Find where the given text appears and provide that cell's center as (x, y) coordinate. 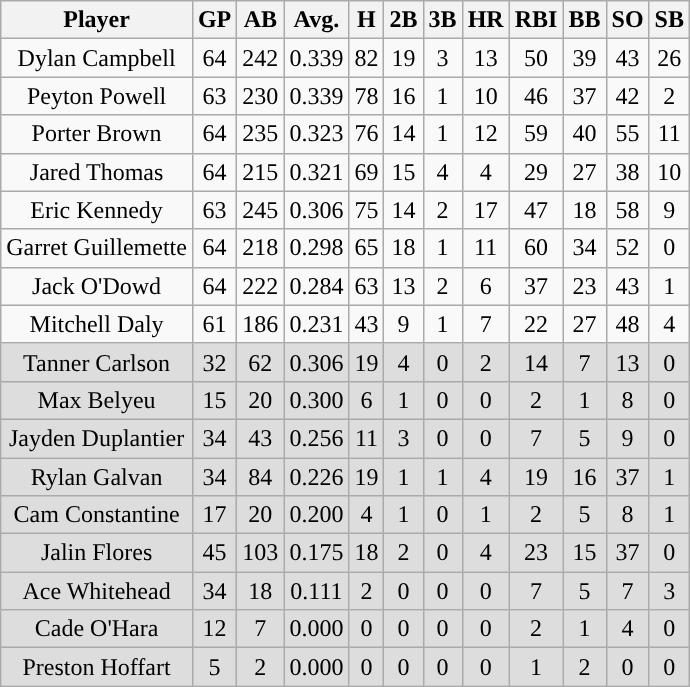
Cade O'Hara (97, 629)
50 (536, 58)
61 (214, 324)
RBI (536, 20)
40 (584, 134)
58 (628, 210)
Max Belyeu (97, 400)
65 (366, 248)
0.256 (316, 438)
BB (584, 20)
Jared Thomas (97, 172)
39 (584, 58)
55 (628, 134)
222 (260, 286)
Jalin Flores (97, 553)
82 (366, 58)
62 (260, 362)
230 (260, 96)
Mitchell Daly (97, 324)
69 (366, 172)
0.284 (316, 286)
235 (260, 134)
SB (669, 20)
52 (628, 248)
Rylan Galvan (97, 477)
84 (260, 477)
46 (536, 96)
48 (628, 324)
Jayden Duplantier (97, 438)
Eric Kennedy (97, 210)
38 (628, 172)
218 (260, 248)
Avg. (316, 20)
Cam Constantine (97, 515)
103 (260, 553)
76 (366, 134)
215 (260, 172)
Jack O'Dowd (97, 286)
75 (366, 210)
0.231 (316, 324)
Tanner Carlson (97, 362)
47 (536, 210)
0.226 (316, 477)
186 (260, 324)
Ace Whitehead (97, 591)
Garret Guillemette (97, 248)
45 (214, 553)
Porter Brown (97, 134)
2B (404, 20)
Preston Hoffart (97, 667)
26 (669, 58)
0.323 (316, 134)
22 (536, 324)
59 (536, 134)
60 (536, 248)
32 (214, 362)
245 (260, 210)
0.300 (316, 400)
0.175 (316, 553)
29 (536, 172)
0.111 (316, 591)
H (366, 20)
Peyton Powell (97, 96)
242 (260, 58)
0.200 (316, 515)
SO (628, 20)
78 (366, 96)
3B (442, 20)
0.298 (316, 248)
Dylan Campbell (97, 58)
42 (628, 96)
0.321 (316, 172)
Player (97, 20)
GP (214, 20)
HR (486, 20)
AB (260, 20)
